Detect which cell encompasses the target text, then output its [x, y] center coordinate. 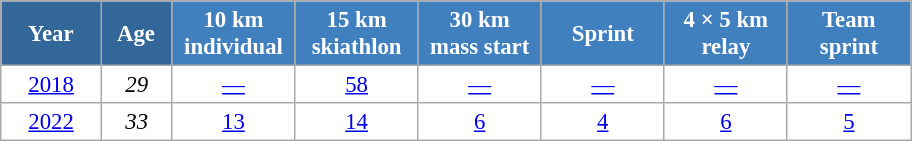
29 [136, 85]
33 [136, 122]
2022 [52, 122]
Sprint [602, 34]
14 [356, 122]
Age [136, 34]
4 [602, 122]
Team sprint [848, 34]
Year [52, 34]
2018 [52, 85]
13 [234, 122]
4 × 5 km relay [726, 34]
58 [356, 85]
15 km skiathlon [356, 34]
5 [848, 122]
30 km mass start [480, 34]
10 km individual [234, 34]
